Output the [X, Y] coordinate of the center of the cell containing the given text.  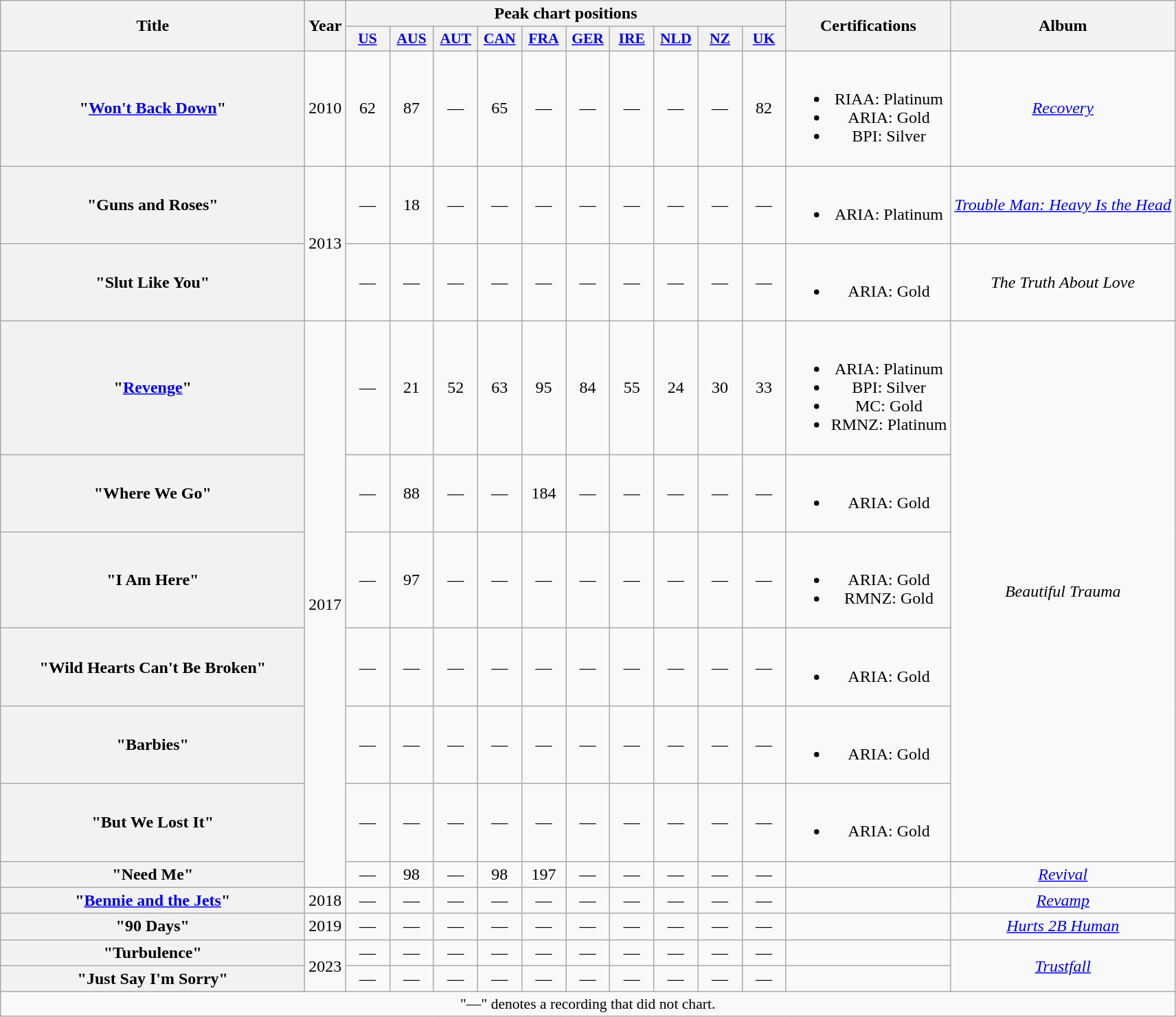
"Revenge" [152, 388]
88 [411, 493]
24 [676, 388]
"Need Me" [152, 874]
NLD [676, 39]
2010 [326, 108]
33 [764, 388]
Peak chart positions [566, 14]
62 [367, 108]
2019 [326, 926]
"Turbulence" [152, 952]
65 [499, 108]
Recovery [1063, 108]
ARIA: PlatinumBPI: SilverMC: GoldRMNZ: Platinum [868, 388]
Beautiful Trauma [1063, 591]
Title [152, 26]
US [367, 39]
2013 [326, 244]
52 [455, 388]
"Where We Go" [152, 493]
82 [764, 108]
The Truth About Love [1063, 283]
ARIA: Platinum [868, 205]
GER [588, 39]
Year [326, 26]
"Just Say I'm Sorry" [152, 979]
87 [411, 108]
63 [499, 388]
AUT [455, 39]
Trouble Man: Heavy Is the Head [1063, 205]
IRE [632, 39]
"Slut Like You" [152, 283]
84 [588, 388]
FRA [543, 39]
NZ [720, 39]
"But We Lost It" [152, 823]
"Bennie and the Jets" [152, 900]
"Wild Hearts Can't Be Broken" [152, 667]
Revival [1063, 874]
97 [411, 580]
21 [411, 388]
"Won't Back Down" [152, 108]
18 [411, 205]
30 [720, 388]
AUS [411, 39]
Album [1063, 26]
Trustfall [1063, 965]
2023 [326, 965]
55 [632, 388]
Revamp [1063, 900]
ARIA: GoldRMNZ: Gold [868, 580]
197 [543, 874]
UK [764, 39]
184 [543, 493]
"—" denotes a recording that did not chart. [588, 1004]
2017 [326, 604]
Hurts 2B Human [1063, 926]
Certifications [868, 26]
CAN [499, 39]
2018 [326, 900]
"90 Days" [152, 926]
"I Am Here" [152, 580]
RIAA: PlatinumARIA: GoldBPI: Silver [868, 108]
"Guns and Roses" [152, 205]
95 [543, 388]
"Barbies" [152, 744]
